Search for the cell housing the specified text and yield its [X, Y] center coordinate. 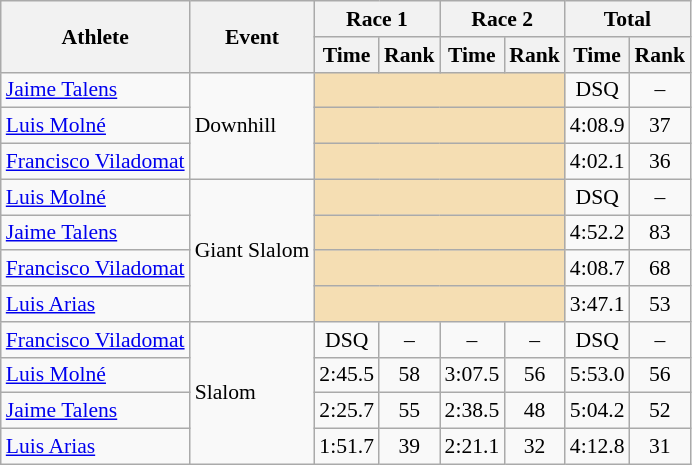
4:08.9 [598, 126]
4:02.1 [598, 162]
Slalom [252, 393]
39 [410, 447]
5:04.2 [598, 411]
Giant Slalom [252, 250]
2:25.7 [346, 411]
Event [252, 36]
48 [534, 411]
2:21.1 [472, 447]
Athlete [96, 36]
2:38.5 [472, 411]
5:53.0 [598, 375]
36 [660, 162]
1:51.7 [346, 447]
4:12.8 [598, 447]
Race 1 [376, 19]
68 [660, 269]
31 [660, 447]
Total [628, 19]
53 [660, 304]
83 [660, 233]
4:08.7 [598, 269]
4:52.2 [598, 233]
Downhill [252, 126]
32 [534, 447]
Race 2 [502, 19]
52 [660, 411]
2:45.5 [346, 375]
55 [410, 411]
3:07.5 [472, 375]
37 [660, 126]
3:47.1 [598, 304]
58 [410, 375]
